Find where the given text appears and provide that cell's center as [X, Y] coordinate. 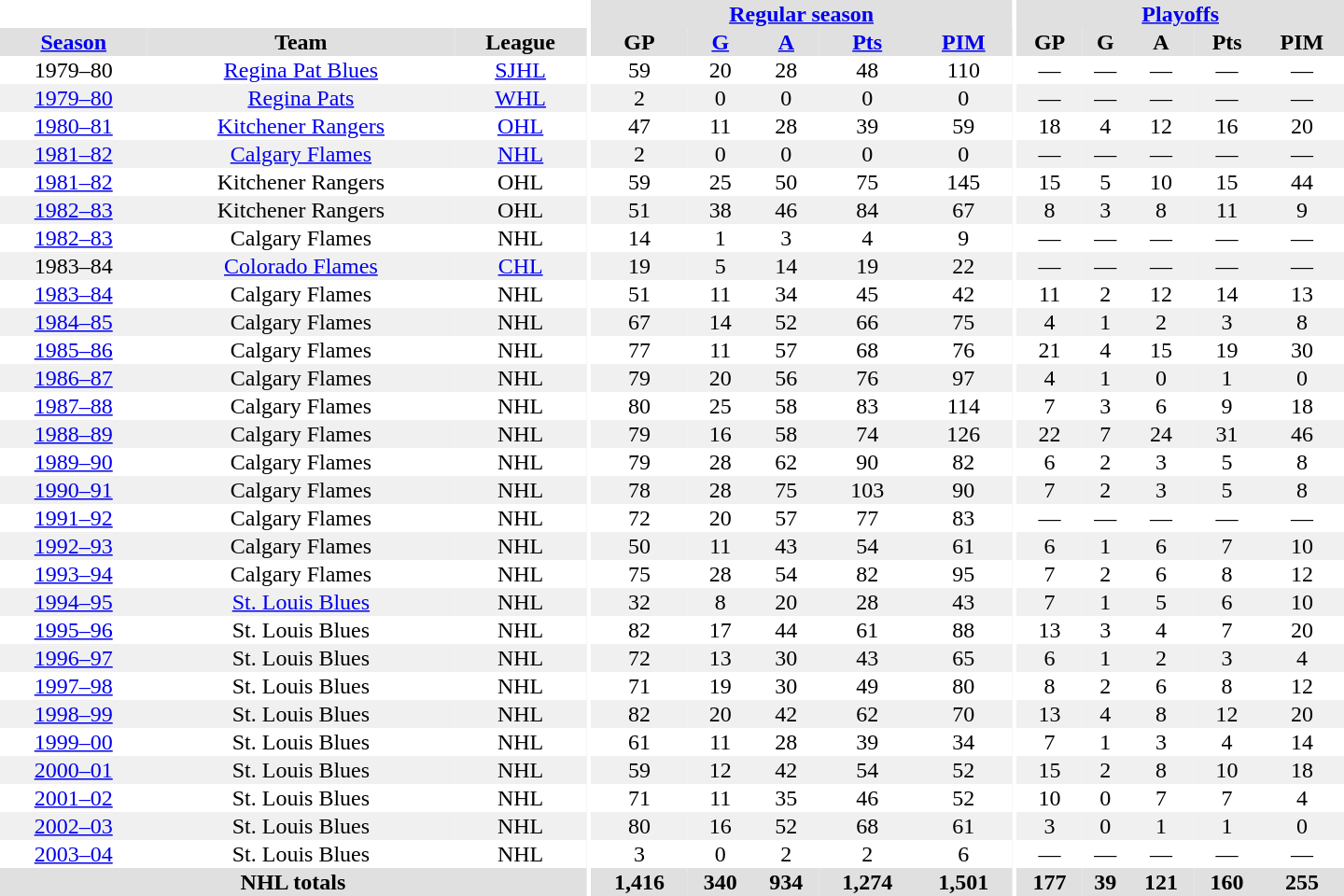
84 [868, 210]
48 [868, 70]
1997–98 [73, 686]
121 [1161, 882]
32 [638, 602]
1992–93 [73, 546]
65 [963, 658]
49 [868, 686]
WHL [521, 98]
Colorado Flames [301, 266]
1998–99 [73, 714]
1993–94 [73, 574]
NHL totals [293, 882]
1987–88 [73, 406]
97 [963, 378]
1994–95 [73, 602]
1989–90 [73, 462]
2003–04 [73, 854]
SJHL [521, 70]
1985–86 [73, 350]
1984–85 [73, 322]
1,416 [638, 882]
74 [868, 434]
78 [638, 490]
2001–02 [73, 798]
45 [868, 294]
Playoffs [1180, 14]
1999–00 [73, 742]
2002–03 [73, 826]
2000–01 [73, 770]
126 [963, 434]
114 [963, 406]
Regular season [801, 14]
95 [963, 574]
66 [868, 322]
1996–97 [73, 658]
103 [868, 490]
Regina Pats [301, 98]
88 [963, 630]
1988–89 [73, 434]
1,501 [963, 882]
1995–96 [73, 630]
Team [301, 42]
177 [1049, 882]
CHL [521, 266]
160 [1226, 882]
Season [73, 42]
1990–91 [73, 490]
1986–87 [73, 378]
934 [786, 882]
League [521, 42]
70 [963, 714]
38 [721, 210]
21 [1049, 350]
17 [721, 630]
47 [638, 126]
340 [721, 882]
1,274 [868, 882]
35 [786, 798]
Regina Pat Blues [301, 70]
56 [786, 378]
1980–81 [73, 126]
255 [1302, 882]
1991–92 [73, 518]
110 [963, 70]
145 [963, 182]
31 [1226, 434]
24 [1161, 434]
